From the cell containing the given text, extract its center point as [X, Y] coordinate. 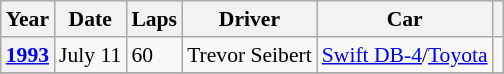
Driver [250, 19]
Car [405, 19]
60 [154, 55]
1993 [28, 55]
Date [90, 19]
Laps [154, 19]
Trevor Seibert [250, 55]
July 11 [90, 55]
Swift DB-4/Toyota [405, 55]
Year [28, 19]
